Identify which cell holds the provided text, then report its (X, Y) central coordinate. 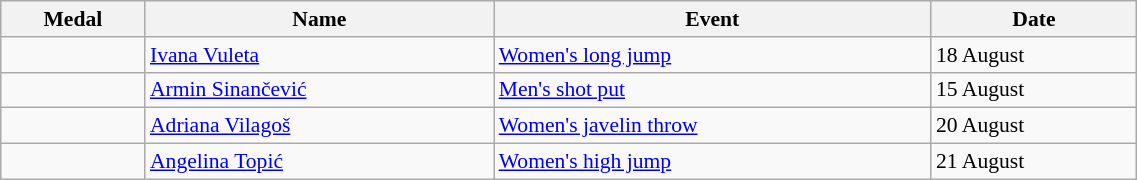
20 August (1034, 126)
Armin Sinančević (320, 90)
Adriana Vilagoš (320, 126)
Angelina Topić (320, 162)
15 August (1034, 90)
Women's javelin throw (712, 126)
Men's shot put (712, 90)
Medal (73, 19)
Women's long jump (712, 55)
Name (320, 19)
Event (712, 19)
21 August (1034, 162)
18 August (1034, 55)
Date (1034, 19)
Women's high jump (712, 162)
Ivana Vuleta (320, 55)
